Locate the cell with the specified text and output its (X, Y) center coordinate. 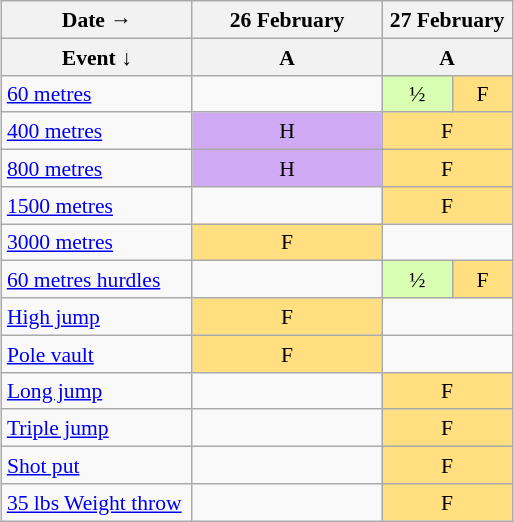
800 metres (97, 168)
27 February (447, 20)
Long jump (97, 390)
26 February (287, 20)
Pole vault (97, 354)
Triple jump (97, 428)
35 lbs Weight throw (97, 502)
60 metres hurdles (97, 280)
60 metres (97, 94)
400 metres (97, 130)
1500 metres (97, 204)
3000 metres (97, 242)
High jump (97, 316)
Date → (97, 20)
Event ↓ (97, 56)
Shot put (97, 464)
